Provide the [x, y] coordinate of the cell's center where the given text is located.  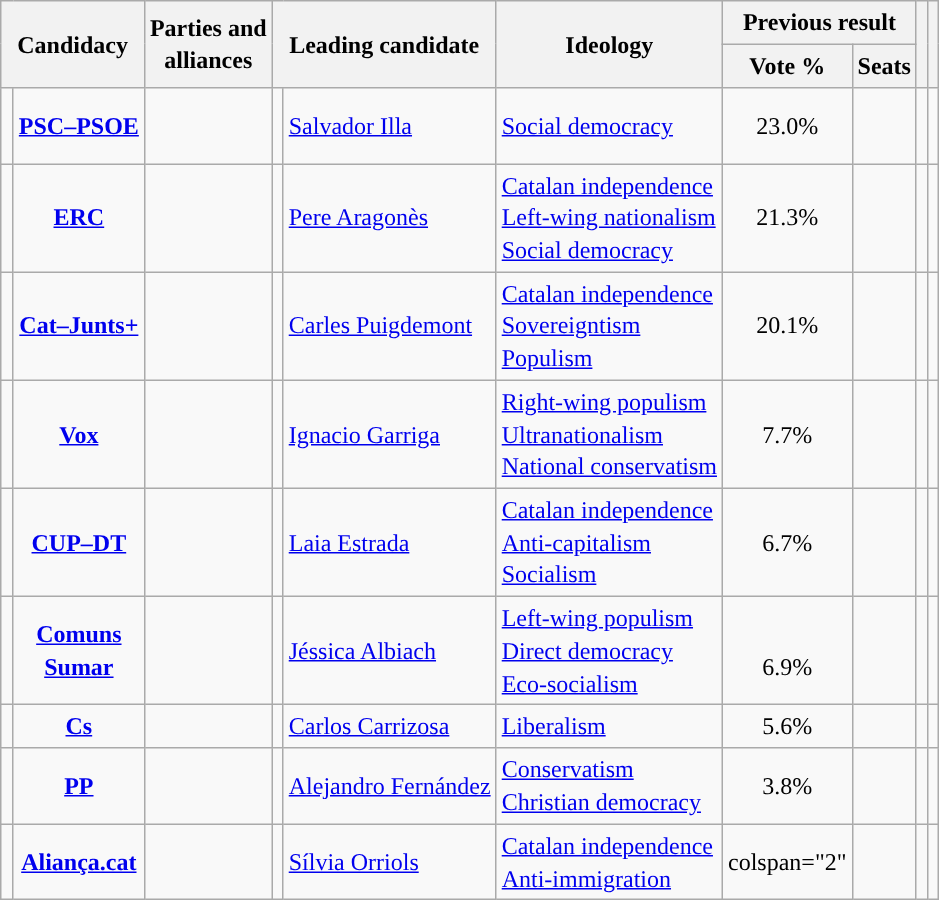
5.6% [788, 726]
Ignacio Garriga [390, 434]
20.1% [788, 326]
7.7% [788, 434]
21.3% [788, 218]
Candidacy [73, 44]
Liberalism [609, 726]
Vox [78, 434]
ComunsSumar [78, 650]
Left-wing populismDirect democracyEco-socialism [609, 650]
Pere Aragonès [390, 218]
Cs [78, 726]
Alejandro Fernández [390, 786]
Cat–Junts+ [78, 326]
Parties andalliances [208, 44]
PSC–PSOE [78, 126]
Carlos Carrizosa [390, 726]
Catalan independenceAnti-capitalismSocialism [609, 542]
ERC [78, 218]
Leading candidate [384, 44]
Catalan independenceAnti-immigration [609, 862]
Seats [884, 66]
Right-wing populismUltranationalismNational conservatism [609, 434]
Salvador Illa [390, 126]
Laia Estrada [390, 542]
Sílvia Orriols [390, 862]
ConservatismChristian democracy [609, 786]
23.0% [788, 126]
3.8% [788, 786]
Aliança.cat [78, 862]
Jéssica Albiach [390, 650]
Previous result [820, 22]
PP [78, 786]
Catalan independenceSovereigntismPopulism [609, 326]
Social democracy [609, 126]
Carles Puigdemont [390, 326]
Catalan independenceLeft-wing nationalismSocial democracy [609, 218]
CUP–DT [78, 542]
Ideology [609, 44]
6.7% [788, 542]
colspan="2" [788, 862]
6.9% [788, 650]
Vote % [788, 66]
